Pinpoint the cell where the given text exists, returning its (X, Y) midpoint coordinate. 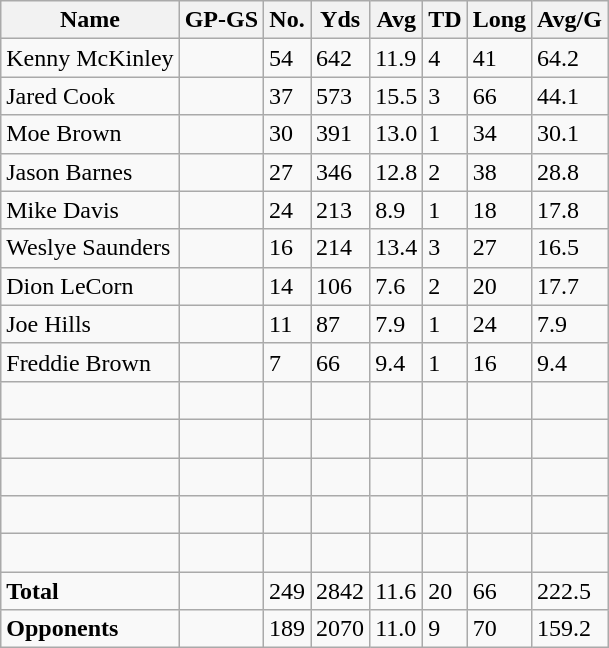
64.2 (570, 58)
17.8 (570, 210)
44.1 (570, 96)
13.0 (396, 134)
Opponents (90, 629)
34 (499, 134)
41 (499, 58)
Yds (340, 20)
106 (340, 286)
222.5 (570, 591)
Avg (396, 20)
15.5 (396, 96)
18 (499, 210)
Jared Cook (90, 96)
GP-GS (221, 20)
7 (288, 362)
Mike Davis (90, 210)
Long (499, 20)
8.9 (396, 210)
159.2 (570, 629)
70 (499, 629)
28.8 (570, 172)
TD (445, 20)
Total (90, 591)
Joe Hills (90, 324)
Name (90, 20)
642 (340, 58)
189 (288, 629)
37 (288, 96)
Kenny McKinley (90, 58)
391 (340, 134)
Avg/G (570, 20)
9 (445, 629)
38 (499, 172)
54 (288, 58)
12.8 (396, 172)
Freddie Brown (90, 362)
Dion LeCorn (90, 286)
13.4 (396, 248)
30.1 (570, 134)
573 (340, 96)
11 (288, 324)
87 (340, 324)
2842 (340, 591)
17.7 (570, 286)
7.6 (396, 286)
16.5 (570, 248)
Weslye Saunders (90, 248)
2070 (340, 629)
214 (340, 248)
Moe Brown (90, 134)
249 (288, 591)
213 (340, 210)
346 (340, 172)
11.6 (396, 591)
30 (288, 134)
11.0 (396, 629)
No. (288, 20)
Jason Barnes (90, 172)
4 (445, 58)
11.9 (396, 58)
14 (288, 286)
